Search for the cell housing the specified text and yield its (x, y) center coordinate. 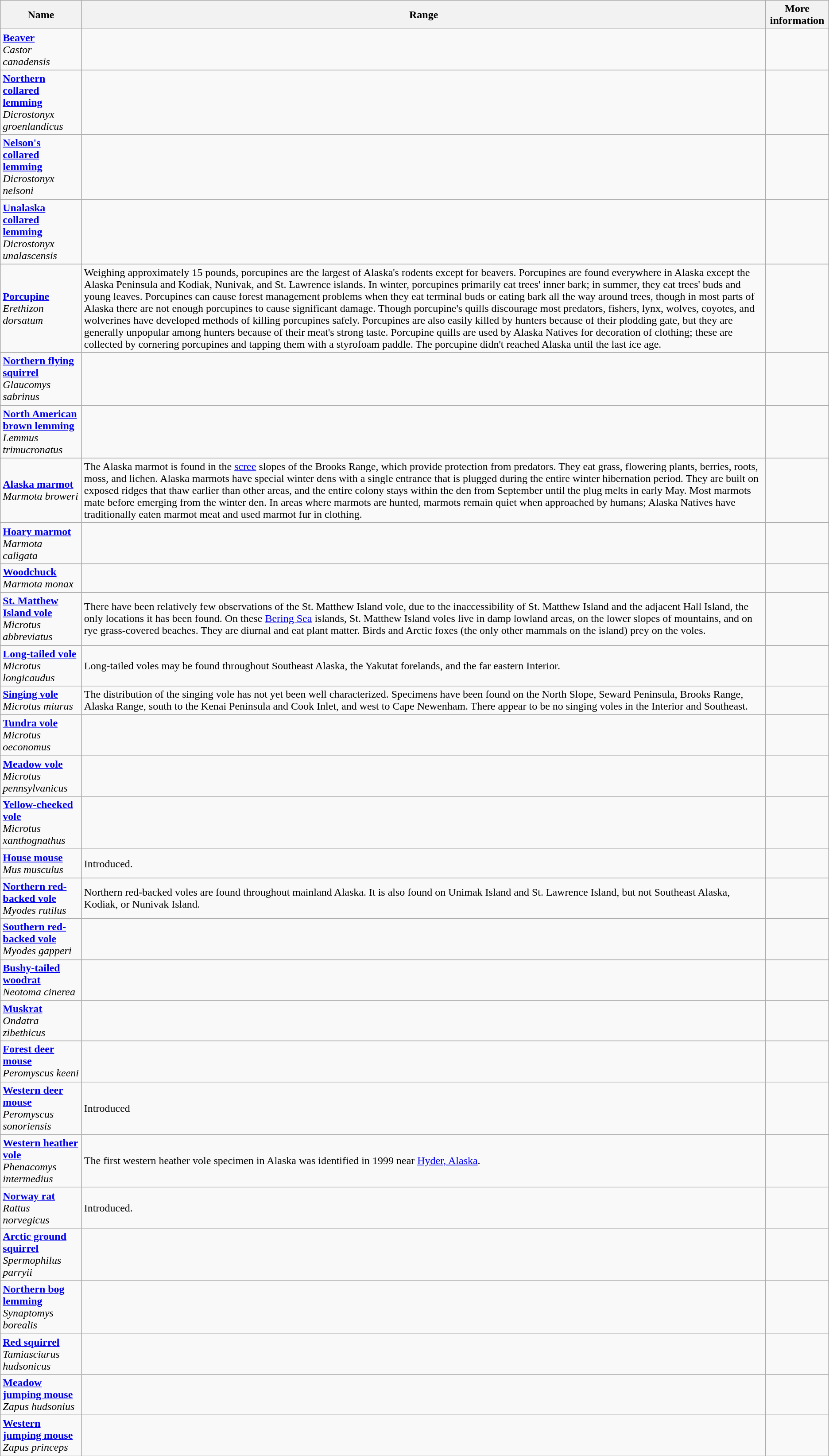
Forest deer mouse Peromyscus keeni (41, 1061)
Muskrat Ondatra zibethicus (41, 1021)
Unalaska collared lemming Dicrostonyx unalascensis (41, 232)
Long-tailed voles may be found throughout Southeast Alaska, the Yakutat forelands, and the far eastern Interior. (423, 665)
Yellow-cheeked vole Microtus xanthognathus (41, 823)
Tundra vole Microtus oeconomus (41, 735)
Introduced (423, 1108)
Nelson's collared lemming Dicrostonyx nelsoni (41, 167)
Western jumping mouse Zapus princeps (41, 1436)
St. Matthew Island vole Microtus abbreviatus (41, 618)
Meadow jumping mouse Zapus hudsonius (41, 1395)
Meadow vole Microtus pennsylvanicus (41, 776)
Northern collared lemming Dicrostonyx groenlandicus (41, 102)
Red squirrelTamiasciurus hudsonicus (41, 1354)
Western deer mouse Peromyscus sonoriensis (41, 1108)
Porcupine Erethizon dorsatum (41, 308)
The first western heather vole specimen in Alaska was identified in 1999 near Hyder, Alaska. (423, 1161)
Northern red-backed vole Myodes rutilus (41, 898)
Range (423, 15)
Norway rat Rattus norvegicus (41, 1208)
Northern flying squirrel Glaucomys sabrinus (41, 379)
Southern red-backed vole Myodes gapperi (41, 939)
Hoary marmot Marmota caligata (41, 543)
Beaver Castor canadensis (41, 50)
North American brown lemming Lemmus trimucronatus (41, 431)
Long-tailed vole Microtus longicaudus (41, 665)
WoodchuckMarmota monax (41, 578)
More information (797, 15)
House mouse Mus musculus (41, 864)
Western heather vole Phenacomys intermedius (41, 1161)
Bushy-tailed woodrat Neotoma cinerea (41, 980)
Name (41, 15)
Alaska marmot Marmota broweri (41, 490)
Arctic ground squirrelSpermophilus parryii (41, 1254)
Northern bog lemming Synaptomys borealis (41, 1307)
Singing vole Microtus miurus (41, 701)
